Determine the [X, Y] coordinate at the center of the cell enclosing the given text.  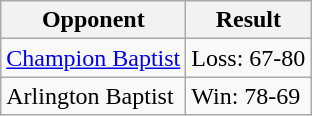
Opponent [94, 20]
Loss: 67-80 [248, 58]
Arlington Baptist [94, 96]
Champion Baptist [94, 58]
Result [248, 20]
Win: 78-69 [248, 96]
